Locate the cell with the specified text and output its [X, Y] center coordinate. 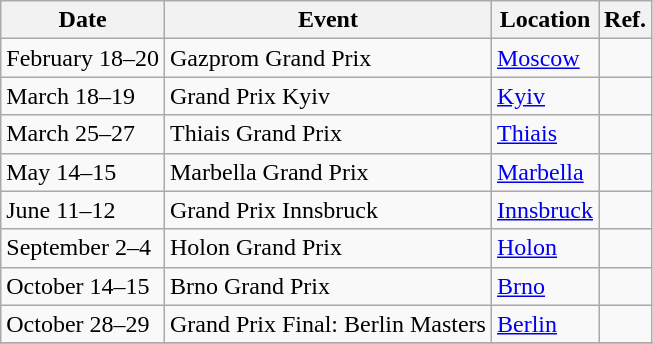
Gazprom Grand Prix [328, 58]
Grand Prix Final: Berlin Masters [328, 324]
June 11–12 [83, 210]
Innsbruck [544, 210]
Grand Prix Innsbruck [328, 210]
March 18–19 [83, 96]
September 2–4 [83, 248]
Kyiv [544, 96]
October 14–15 [83, 286]
Moscow [544, 58]
Ref. [626, 20]
Location [544, 20]
May 14–15 [83, 172]
Thiais Grand Prix [328, 134]
Date [83, 20]
February 18–20 [83, 58]
Holon Grand Prix [328, 248]
Marbella [544, 172]
Holon [544, 248]
Brno [544, 286]
March 25–27 [83, 134]
Berlin [544, 324]
Event [328, 20]
Grand Prix Kyiv [328, 96]
Thiais [544, 134]
October 28–29 [83, 324]
Marbella Grand Prix [328, 172]
Brno Grand Prix [328, 286]
